For the text-containing cell, return its midpoint in (X, Y) coordinate format. 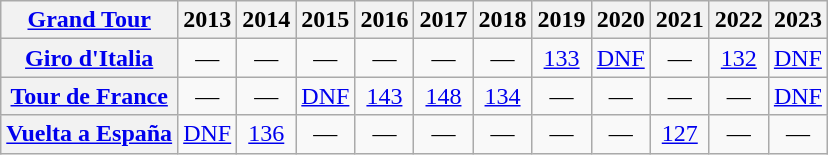
136 (266, 134)
134 (502, 96)
127 (680, 134)
2017 (444, 20)
132 (738, 58)
2019 (562, 20)
Vuelta a España (90, 134)
2016 (384, 20)
2022 (738, 20)
148 (444, 96)
143 (384, 96)
2021 (680, 20)
2018 (502, 20)
Grand Tour (90, 20)
Giro d'Italia (90, 58)
2013 (208, 20)
2023 (798, 20)
2014 (266, 20)
133 (562, 58)
2015 (326, 20)
2020 (620, 20)
Tour de France (90, 96)
